Return the [x, y] coordinate for the center point of the cell that contains the specified text.  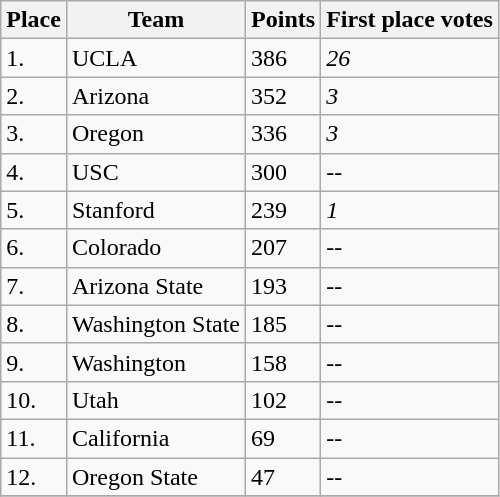
Arizona State [156, 286]
5. [34, 210]
Colorado [156, 248]
3. [34, 134]
193 [284, 286]
Stanford [156, 210]
California [156, 438]
8. [34, 324]
Team [156, 20]
386 [284, 58]
12. [34, 477]
1 [410, 210]
2. [34, 96]
6. [34, 248]
9. [34, 362]
158 [284, 362]
Utah [156, 400]
207 [284, 248]
185 [284, 324]
300 [284, 172]
47 [284, 477]
26 [410, 58]
7. [34, 286]
10. [34, 400]
352 [284, 96]
4. [34, 172]
11. [34, 438]
Points [284, 20]
239 [284, 210]
Washington [156, 362]
Arizona [156, 96]
USC [156, 172]
UCLA [156, 58]
69 [284, 438]
Oregon State [156, 477]
102 [284, 400]
Place [34, 20]
336 [284, 134]
Washington State [156, 324]
1. [34, 58]
Oregon [156, 134]
First place votes [410, 20]
